Return (x, y) of the center of cell containing provided text 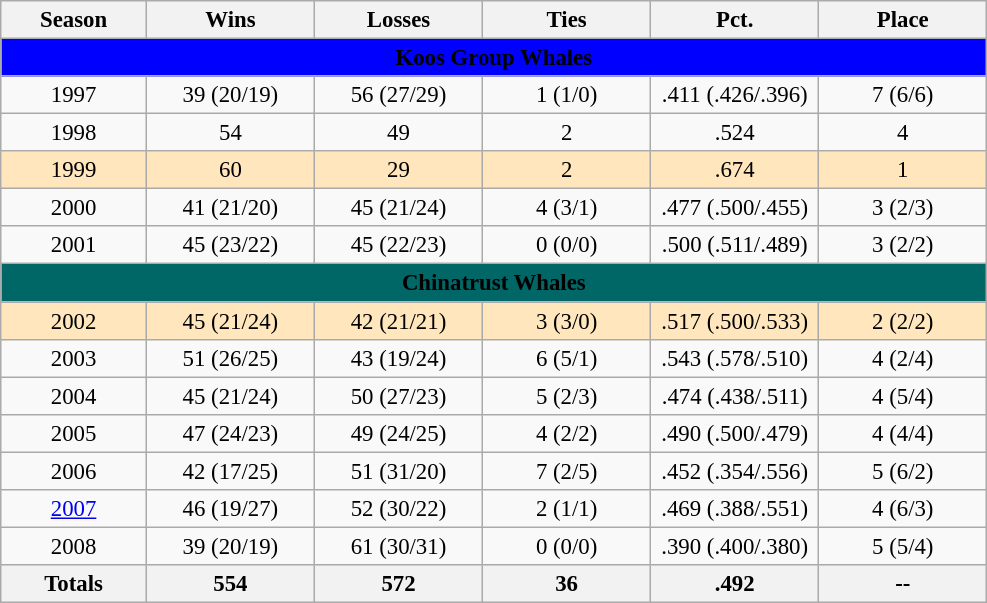
56 (27/29) (398, 95)
.490 (.500/.479) (735, 433)
60 (230, 170)
1997 (74, 95)
1998 (74, 133)
6 (5/1) (567, 358)
3 (3/0) (567, 321)
4 (4/4) (903, 433)
4 (2/4) (903, 358)
2004 (74, 396)
2001 (74, 245)
4 (903, 133)
51 (26/25) (230, 358)
4 (6/3) (903, 509)
Chinatrust Whales (494, 283)
4 (3/1) (567, 208)
29 (398, 170)
.452 (.354/.556) (735, 471)
Totals (74, 584)
49 (24/25) (398, 433)
.477 (.500/.455) (735, 208)
572 (398, 584)
3 (2/2) (903, 245)
-- (903, 584)
4 (5/4) (903, 396)
51 (31/20) (398, 471)
1999 (74, 170)
Pct. (735, 20)
1 (903, 170)
45 (23/22) (230, 245)
.390 (.400/.380) (735, 546)
2 (2/2) (903, 321)
.474 (.438/.511) (735, 396)
.469 (.388/.551) (735, 509)
47 (24/23) (230, 433)
.500 (.511/.489) (735, 245)
36 (567, 584)
3 (2/3) (903, 208)
Losses (398, 20)
54 (230, 133)
7 (6/6) (903, 95)
.543 (.578/.510) (735, 358)
5 (5/4) (903, 546)
42 (17/25) (230, 471)
41 (21/20) (230, 208)
2000 (74, 208)
2 (1/1) (567, 509)
.524 (735, 133)
Season (74, 20)
4 (2/2) (567, 433)
.411 (.426/.396) (735, 95)
554 (230, 584)
42 (21/21) (398, 321)
.492 (735, 584)
50 (27/23) (398, 396)
.517 (.500/.533) (735, 321)
2006 (74, 471)
.674 (735, 170)
46 (19/27) (230, 509)
45 (22/23) (398, 245)
2007 (74, 509)
Ties (567, 20)
2002 (74, 321)
49 (398, 133)
2003 (74, 358)
Wins (230, 20)
Place (903, 20)
5 (6/2) (903, 471)
1 (1/0) (567, 95)
43 (19/24) (398, 358)
Koos Group Whales (494, 58)
5 (2/3) (567, 396)
61 (30/31) (398, 546)
7 (2/5) (567, 471)
2005 (74, 433)
2008 (74, 546)
52 (30/22) (398, 509)
